Provide the (X, Y) coordinate of the cell's center where the given text is located.  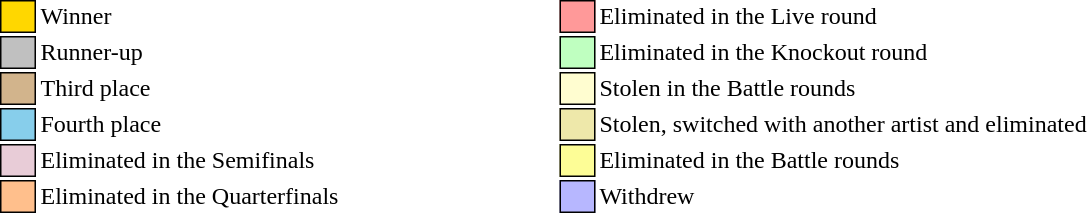
Eliminated in the Semifinals (190, 160)
Runner-up (190, 52)
Winner (190, 16)
Eliminated in the Quarterfinals (190, 196)
Third place (190, 88)
Fourth place (190, 124)
